Locate the cell with the specified text and output its [X, Y] center coordinate. 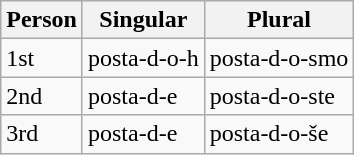
posta-d-o-h [143, 58]
posta-d-o-še [279, 134]
Plural [279, 20]
Singular [143, 20]
posta-d-o-smo [279, 58]
posta-d-o-ste [279, 96]
3rd [42, 134]
Person [42, 20]
1st [42, 58]
2nd [42, 96]
